Detect which cell encompasses the target text, then output its (x, y) center coordinate. 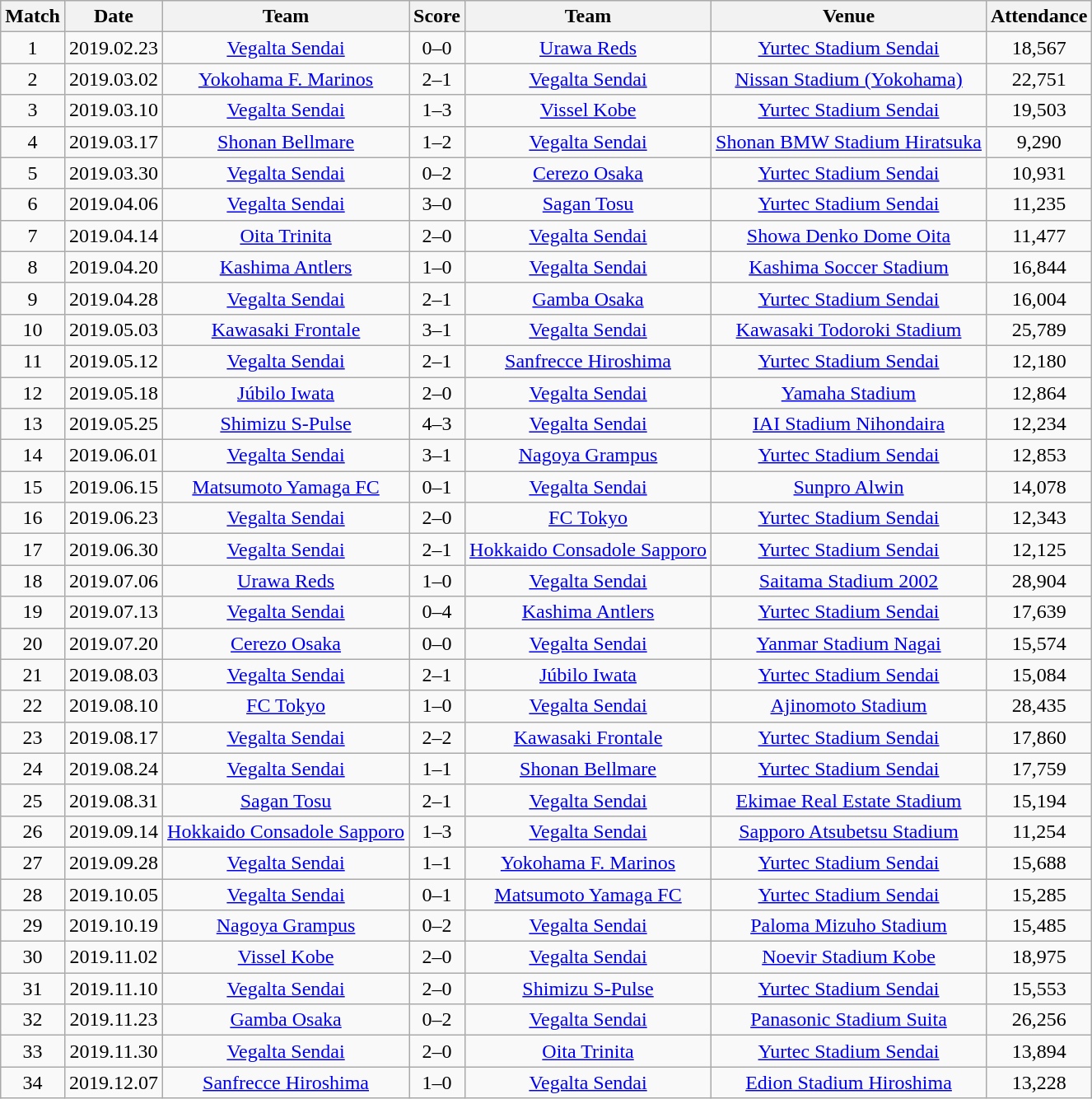
5 (33, 173)
Panasonic Stadium Suita (849, 1020)
15,553 (1038, 989)
32 (33, 1020)
6 (33, 204)
9,290 (1038, 142)
19 (33, 612)
15,688 (1038, 863)
12 (33, 393)
3–0 (437, 204)
1 (33, 48)
11 (33, 361)
Ajinomoto Stadium (849, 706)
2019.09.14 (114, 831)
2019.04.14 (114, 236)
2019.04.28 (114, 298)
0–4 (437, 612)
21 (33, 675)
30 (33, 957)
Nissan Stadium (Yokohama) (849, 79)
13,894 (1038, 1051)
18 (33, 581)
12,180 (1038, 361)
2019.07.13 (114, 612)
2019.10.05 (114, 894)
2019.04.06 (114, 204)
15,194 (1038, 800)
18,567 (1038, 48)
2019.06.01 (114, 456)
22,751 (1038, 79)
2019.05.25 (114, 424)
Sunpro Alwin (849, 487)
2019.02.23 (114, 48)
31 (33, 989)
20 (33, 643)
Ekimae Real Estate Stadium (849, 800)
2019.03.17 (114, 142)
Yanmar Stadium Nagai (849, 643)
4 (33, 142)
2–2 (437, 737)
2019.11.30 (114, 1051)
2019.12.07 (114, 1083)
Attendance (1038, 16)
22 (33, 706)
Sapporo Atsubetsu Stadium (849, 831)
2019.03.02 (114, 79)
27 (33, 863)
12,853 (1038, 456)
Showa Denko Dome Oita (849, 236)
2019.05.12 (114, 361)
12,234 (1038, 424)
28,435 (1038, 706)
25,789 (1038, 330)
33 (33, 1051)
17,759 (1038, 769)
2019.04.20 (114, 267)
Paloma Mizuho Stadium (849, 926)
Saitama Stadium 2002 (849, 581)
2019.08.03 (114, 675)
14,078 (1038, 487)
2019.08.10 (114, 706)
12,864 (1038, 393)
2019.03.10 (114, 110)
2019.11.23 (114, 1020)
16,004 (1038, 298)
2019.11.10 (114, 989)
11,254 (1038, 831)
18,975 (1038, 957)
26,256 (1038, 1020)
16,844 (1038, 267)
Date (114, 16)
11,235 (1038, 204)
2019.08.17 (114, 737)
23 (33, 737)
7 (33, 236)
4–3 (437, 424)
24 (33, 769)
2 (33, 79)
13 (33, 424)
15 (33, 487)
2019.05.03 (114, 330)
Noevir Stadium Kobe (849, 957)
Shonan BMW Stadium Hiratsuka (849, 142)
19,503 (1038, 110)
10 (33, 330)
Kashima Soccer Stadium (849, 267)
13,228 (1038, 1083)
3 (33, 110)
15,485 (1038, 926)
26 (33, 831)
2019.06.15 (114, 487)
29 (33, 926)
2019.03.30 (114, 173)
Kawasaki Todoroki Stadium (849, 330)
28 (33, 894)
17,860 (1038, 737)
15,084 (1038, 675)
Match (33, 16)
2019.07.06 (114, 581)
2019.10.19 (114, 926)
Venue (849, 16)
1–2 (437, 142)
9 (33, 298)
17,639 (1038, 612)
IAI Stadium Nihondaira (849, 424)
15,574 (1038, 643)
2019.09.28 (114, 863)
2019.05.18 (114, 393)
11,477 (1038, 236)
Edion Stadium Hiroshima (849, 1083)
10,931 (1038, 173)
12,125 (1038, 549)
15,285 (1038, 894)
14 (33, 456)
17 (33, 549)
12,343 (1038, 518)
16 (33, 518)
2019.08.24 (114, 769)
25 (33, 800)
2019.08.31 (114, 800)
34 (33, 1083)
28,904 (1038, 581)
2019.06.30 (114, 549)
2019.07.20 (114, 643)
2019.06.23 (114, 518)
2019.11.02 (114, 957)
Score (437, 16)
8 (33, 267)
Yamaha Stadium (849, 393)
